For the text-containing cell, return its midpoint in (X, Y) coordinate format. 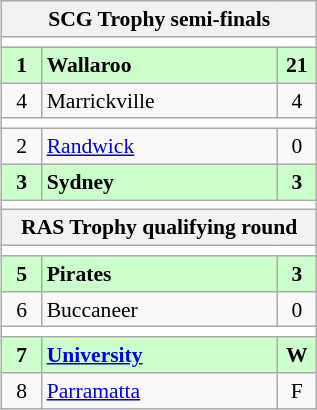
6 (21, 309)
Parramatta (160, 391)
Randwick (160, 146)
2 (21, 146)
Wallaroo (160, 65)
SCG Trophy semi-finals (158, 19)
8 (21, 391)
1 (21, 65)
W (297, 355)
Marrickville (160, 101)
21 (297, 65)
University (160, 355)
Pirates (160, 274)
RAS Trophy qualifying round (158, 228)
5 (21, 274)
7 (21, 355)
Buccaneer (160, 309)
F (297, 391)
Sydney (160, 182)
